Locate the cell with the specified text and output its (X, Y) center coordinate. 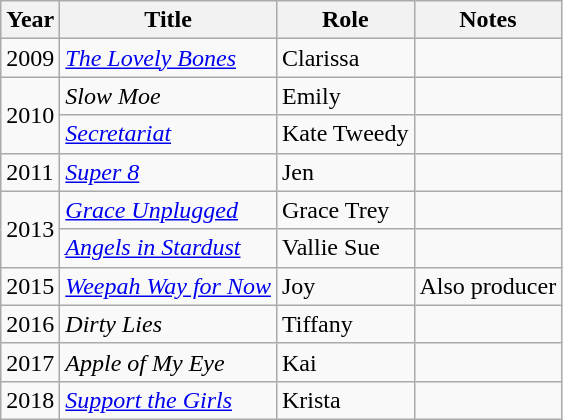
Joy (345, 286)
The Lovely Bones (168, 58)
Support the Girls (168, 400)
2013 (30, 229)
Clarissa (345, 58)
2015 (30, 286)
Krista (345, 400)
Notes (488, 20)
2011 (30, 172)
Grace Trey (345, 210)
Vallie Sue (345, 248)
Kai (345, 362)
Emily (345, 96)
Role (345, 20)
Apple of My Eye (168, 362)
Title (168, 20)
Also producer (488, 286)
2016 (30, 324)
Weepah Way for Now (168, 286)
Kate Tweedy (345, 134)
Secretariat (168, 134)
2010 (30, 115)
Angels in Stardust (168, 248)
2009 (30, 58)
Jen (345, 172)
Grace Unplugged (168, 210)
Year (30, 20)
Slow Moe (168, 96)
2017 (30, 362)
Tiffany (345, 324)
2018 (30, 400)
Dirty Lies (168, 324)
Super 8 (168, 172)
